Determine the (X, Y) coordinate at the center of the cell enclosing the given text.  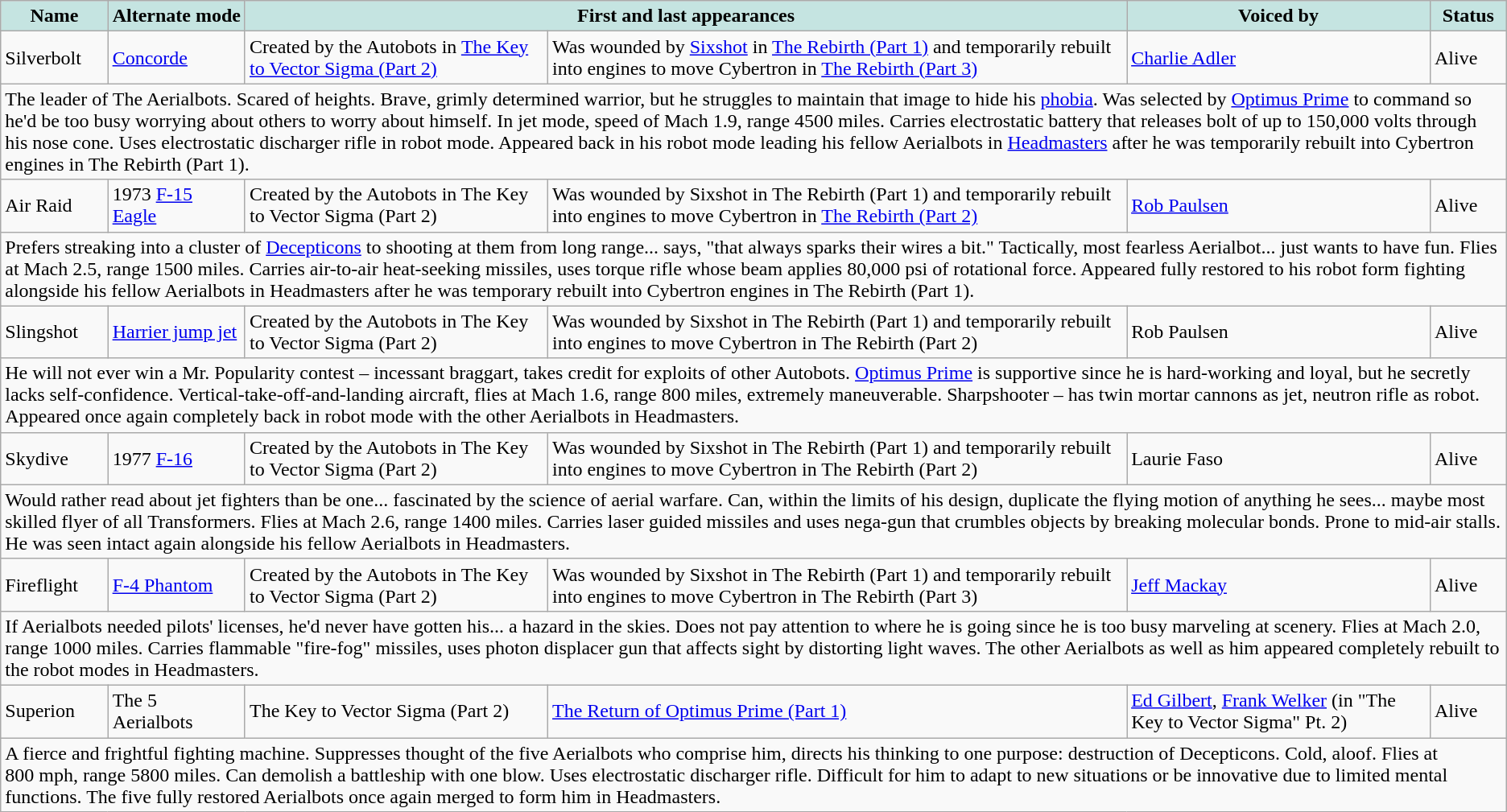
The 5 Aerialbots (176, 711)
Ed Gilbert, Frank Welker (in "The Key to Vector Sigma" Pt. 2) (1278, 711)
The Return of Optimus Prime (Part 1) (837, 711)
Jeff Mackay (1278, 584)
Alternate mode (176, 16)
Harrier jump jet (176, 332)
F-4 Phantom (176, 584)
Fireflight (55, 584)
1973 F-15 Eagle (176, 206)
Status (1468, 16)
Silverbolt (55, 58)
Charlie Adler (1278, 58)
Laurie Faso (1278, 459)
1977 F-16 (176, 459)
Superion (55, 711)
Voiced by (1278, 16)
Name (55, 16)
Air Raid (55, 206)
Concorde (176, 58)
The Key to Vector Sigma (Part 2) (396, 711)
First and last appearances (686, 16)
Slingshot (55, 332)
Skydive (55, 459)
